Pinpoint the cell where the given text exists, returning its [x, y] midpoint coordinate. 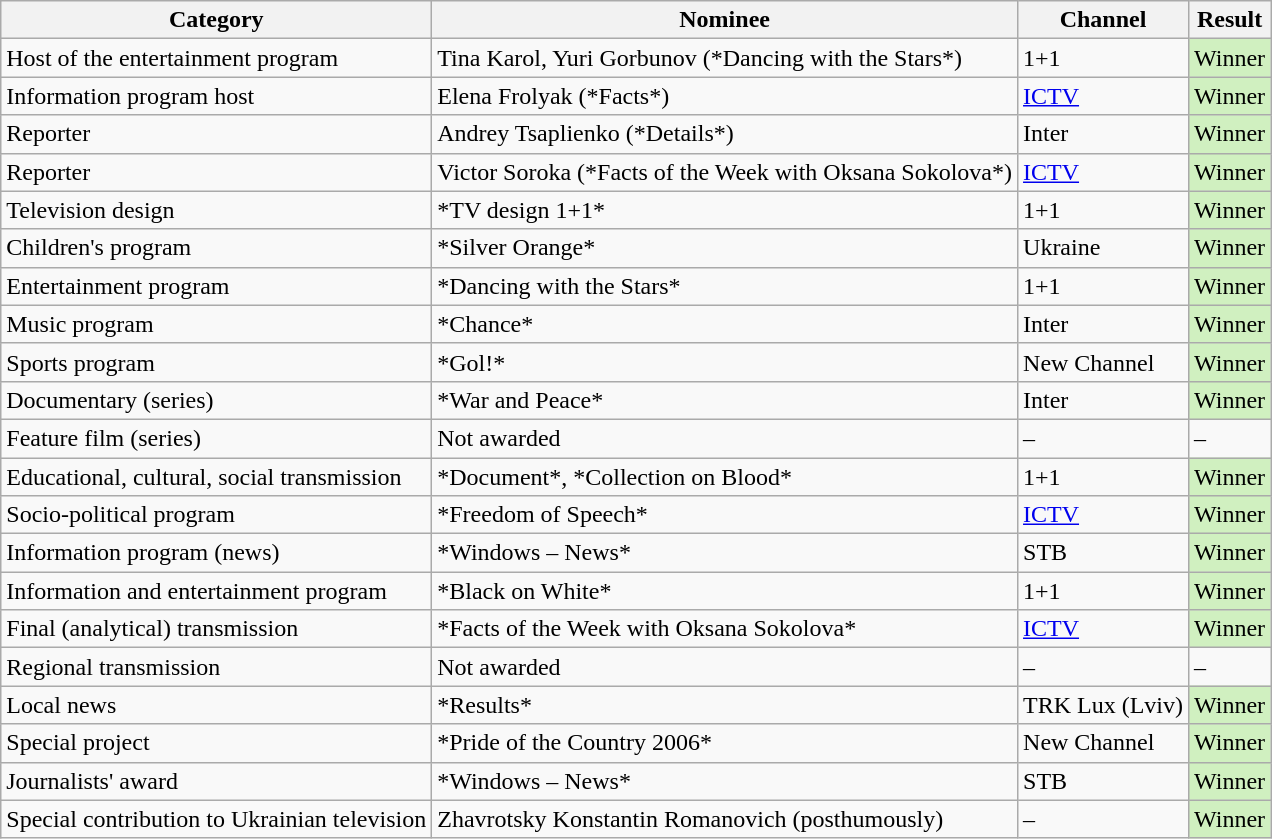
*Facts of the Week with Oksana Sokolova* [725, 629]
Category [216, 20]
Information program (news) [216, 553]
*TV design 1+1* [725, 210]
Elena Frolyak (*Facts*) [725, 96]
Tina Karol, Yuri Gorbunov (*Dancing with the Stars*) [725, 58]
*Silver Orange* [725, 248]
Special project [216, 743]
Television design [216, 210]
*Pride of the Country 2006* [725, 743]
Regional transmission [216, 667]
Victor Soroka (*Facts of the Week with Oksana Sokolova*) [725, 172]
Special contribution to Ukrainian television [216, 819]
Documentary (series) [216, 400]
*War and Peace* [725, 400]
Host of the entertainment program [216, 58]
Nominee [725, 20]
*Chance* [725, 324]
Information program host [216, 96]
Zhavrotsky Konstantin Romanovich (posthumously) [725, 819]
TRK Lux (Lviv) [1104, 705]
Ukraine [1104, 248]
Local news [216, 705]
Result [1230, 20]
*Document*, *Collection on Blood* [725, 477]
Educational, cultural, social transmission [216, 477]
*Gol!* [725, 362]
Music program [216, 324]
Socio-political program [216, 515]
Andrey Tsaplienko (*Details*) [725, 134]
Channel [1104, 20]
*Dancing with the Stars* [725, 286]
Journalists' award [216, 781]
Final (analytical) transmission [216, 629]
Feature film (series) [216, 438]
Sports program [216, 362]
*Black on White* [725, 591]
*Results* [725, 705]
*Freedom of Speech* [725, 515]
Information and entertainment program [216, 591]
Entertainment program [216, 286]
Children's program [216, 248]
